Pinpoint the cell where the given text exists, returning its (x, y) midpoint coordinate. 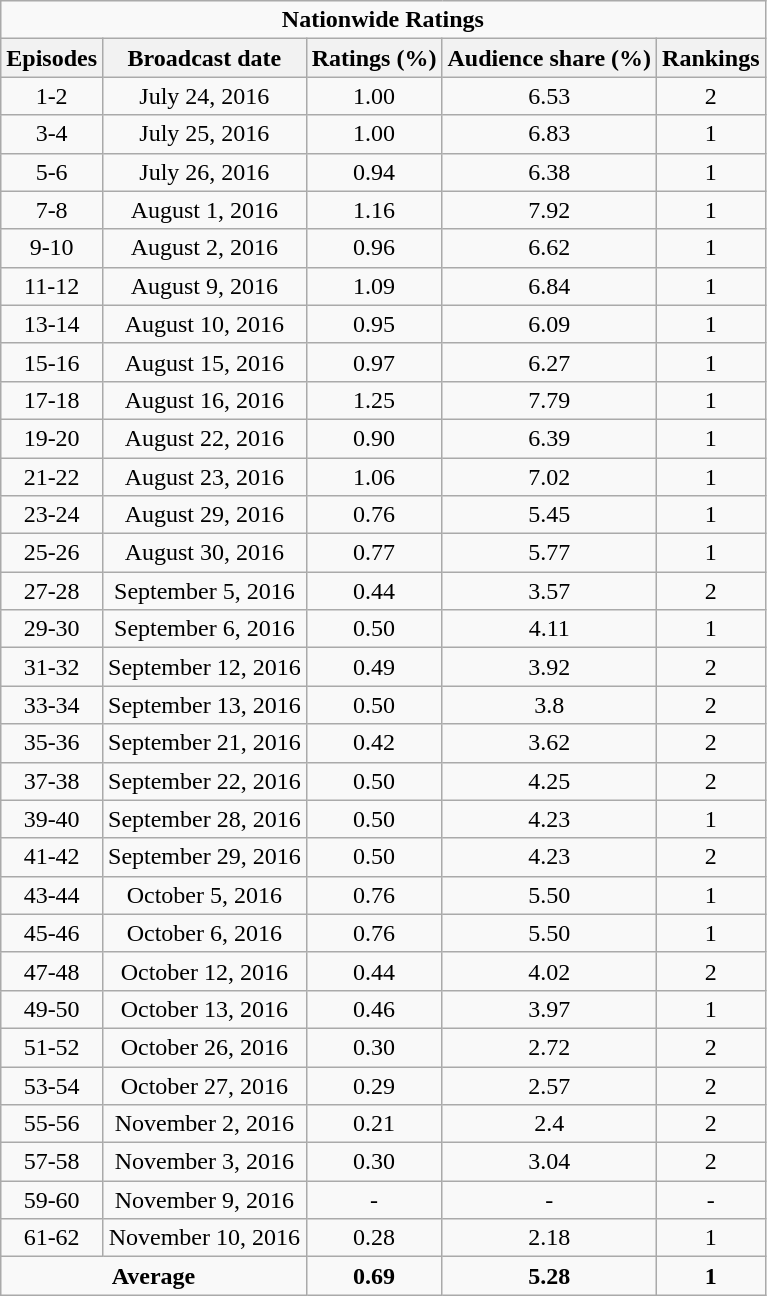
41-42 (52, 857)
7.79 (550, 400)
6.38 (550, 172)
35-36 (52, 743)
7.02 (550, 477)
7-8 (52, 210)
2.72 (550, 1047)
Rankings (711, 58)
6.83 (550, 134)
Ratings (%) (374, 58)
October 13, 2016 (205, 1009)
August 10, 2016 (205, 324)
Broadcast date (205, 58)
September 22, 2016 (205, 781)
August 23, 2016 (205, 477)
23-24 (52, 515)
37-38 (52, 781)
4.25 (550, 781)
4.11 (550, 629)
15-16 (52, 362)
57-58 (52, 1162)
59-60 (52, 1200)
61-62 (52, 1238)
1.16 (374, 210)
6.27 (550, 362)
October 26, 2016 (205, 1047)
0.95 (374, 324)
39-40 (52, 819)
0.96 (374, 248)
33-34 (52, 705)
3.57 (550, 591)
0.29 (374, 1085)
2.4 (550, 1124)
6.53 (550, 96)
6.09 (550, 324)
5-6 (52, 172)
29-30 (52, 629)
1.06 (374, 477)
49-50 (52, 1009)
0.21 (374, 1124)
3.8 (550, 705)
51-52 (52, 1047)
5.77 (550, 553)
September 12, 2016 (205, 667)
0.46 (374, 1009)
1.25 (374, 400)
November 9, 2016 (205, 1200)
0.77 (374, 553)
July 25, 2016 (205, 134)
0.97 (374, 362)
September 29, 2016 (205, 857)
0.28 (374, 1238)
5.45 (550, 515)
August 22, 2016 (205, 438)
6.62 (550, 248)
September 5, 2016 (205, 591)
55-56 (52, 1124)
19-20 (52, 438)
17-18 (52, 400)
Audience share (%) (550, 58)
October 12, 2016 (205, 971)
August 15, 2016 (205, 362)
21-22 (52, 477)
November 3, 2016 (205, 1162)
45-46 (52, 933)
September 21, 2016 (205, 743)
August 9, 2016 (205, 286)
Nationwide Ratings (383, 20)
6.84 (550, 286)
0.49 (374, 667)
47-48 (52, 971)
13-14 (52, 324)
September 13, 2016 (205, 705)
November 10, 2016 (205, 1238)
November 2, 2016 (205, 1124)
0.94 (374, 172)
Episodes (52, 58)
0.69 (374, 1276)
7.92 (550, 210)
3.04 (550, 1162)
October 6, 2016 (205, 933)
2.18 (550, 1238)
July 26, 2016 (205, 172)
6.39 (550, 438)
August 29, 2016 (205, 515)
3.62 (550, 743)
August 1, 2016 (205, 210)
October 5, 2016 (205, 895)
July 24, 2016 (205, 96)
9-10 (52, 248)
2.57 (550, 1085)
31-32 (52, 667)
August 30, 2016 (205, 553)
August 16, 2016 (205, 400)
0.90 (374, 438)
September 28, 2016 (205, 819)
1.09 (374, 286)
5.28 (550, 1276)
53-54 (52, 1085)
3-4 (52, 134)
1-2 (52, 96)
Average (154, 1276)
43-44 (52, 895)
11-12 (52, 286)
0.42 (374, 743)
4.02 (550, 971)
3.92 (550, 667)
October 27, 2016 (205, 1085)
3.97 (550, 1009)
25-26 (52, 553)
September 6, 2016 (205, 629)
August 2, 2016 (205, 248)
27-28 (52, 591)
